Identify which cell holds the provided text, then report its [X, Y] central coordinate. 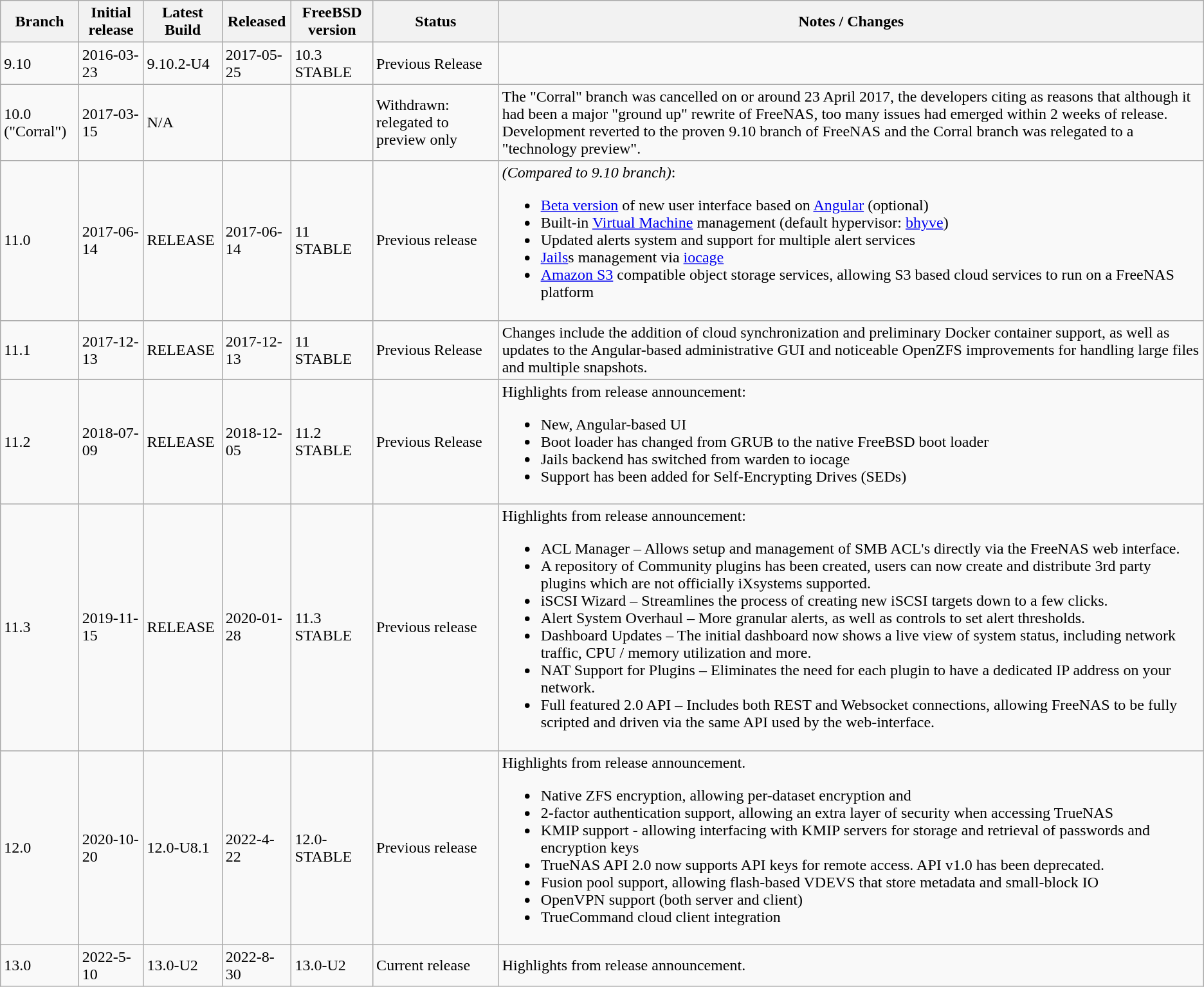
12.0-STABLE [332, 847]
9.10.2-U4 [183, 63]
2020-01-28 [257, 628]
2022-5-10 [111, 966]
11.2 [40, 442]
Highlights from release announcement. [851, 966]
2017-05-25 [257, 63]
Notes / Changes [851, 22]
9.10 [40, 63]
12.0 [40, 847]
Latest Build [183, 22]
13.0 [40, 966]
Status [436, 22]
Current release [436, 966]
Withdrawn: relegated to preview only [436, 122]
10.3 STABLE [332, 63]
2020-10-20 [111, 847]
2018-12-05 [257, 442]
Initial release [111, 22]
2022-4-22 [257, 847]
2016-03-23 [111, 63]
2017-03-15 [111, 122]
10.0 ("Corral") [40, 122]
Released [257, 22]
11.0 [40, 240]
11.2 STABLE [332, 442]
12.0-U8.1 [183, 847]
2019-11-15 [111, 628]
FreeBSD version [332, 22]
11.1 [40, 350]
N/A [183, 122]
2022-8-30 [257, 966]
2018-07-09 [111, 442]
11.3 STABLE [332, 628]
Branch [40, 22]
11.3 [40, 628]
